Search for the cell housing the specified text and yield its (x, y) center coordinate. 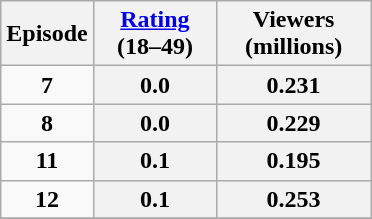
0.229 (294, 123)
0.195 (294, 161)
7 (47, 85)
11 (47, 161)
0.231 (294, 85)
8 (47, 123)
0.253 (294, 199)
12 (47, 199)
Rating(18–49) (154, 34)
Episode (47, 34)
Viewers(millions) (294, 34)
